Locate the cell with the specified text and output its (x, y) center coordinate. 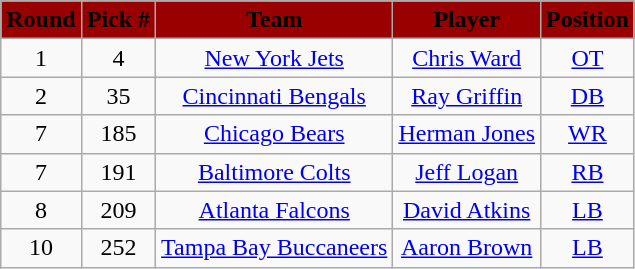
4 (118, 58)
Position (588, 20)
Jeff Logan (467, 172)
Cincinnati Bengals (274, 96)
OT (588, 58)
Chicago Bears (274, 134)
Pick # (118, 20)
209 (118, 210)
8 (41, 210)
35 (118, 96)
DB (588, 96)
Team (274, 20)
Tampa Bay Buccaneers (274, 248)
Aaron Brown (467, 248)
185 (118, 134)
Ray Griffin (467, 96)
New York Jets (274, 58)
David Atkins (467, 210)
Baltimore Colts (274, 172)
10 (41, 248)
Chris Ward (467, 58)
1 (41, 58)
Round (41, 20)
RB (588, 172)
Herman Jones (467, 134)
252 (118, 248)
WR (588, 134)
Player (467, 20)
Atlanta Falcons (274, 210)
2 (41, 96)
191 (118, 172)
